Determine the (X, Y) coordinate at the center of the cell enclosing the given text.  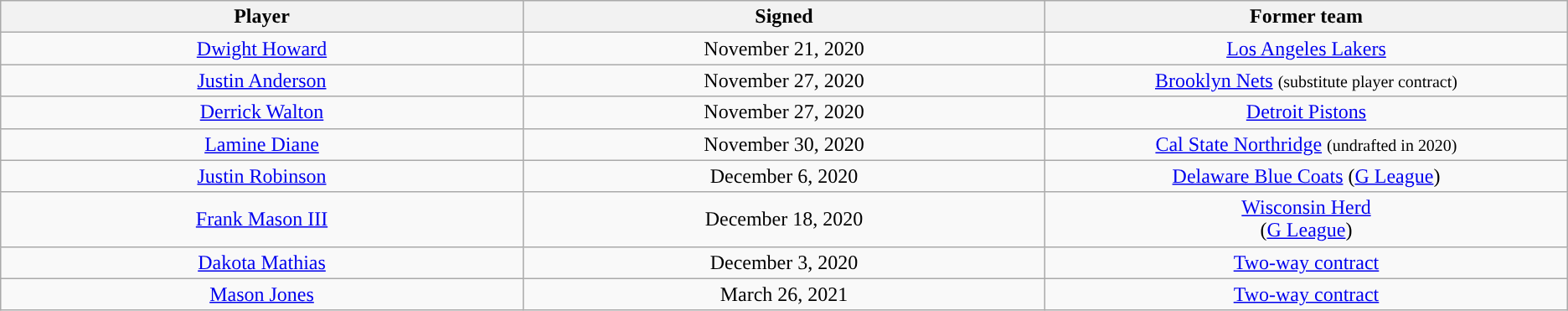
Player (261, 17)
December 18, 2020 (784, 220)
Cal State Northridge (undrafted in 2020) (1307, 144)
November 21, 2020 (784, 49)
Lamine Diane (261, 144)
Justin Anderson (261, 80)
Brooklyn Nets (substitute player contract) (1307, 80)
Delaware Blue Coats (G League) (1307, 176)
Mason Jones (261, 294)
March 26, 2021 (784, 294)
Former team (1307, 17)
December 3, 2020 (784, 262)
Frank Mason III (261, 220)
Wisconsin Herd(G League) (1307, 220)
Dwight Howard (261, 49)
Dakota Mathias (261, 262)
November 30, 2020 (784, 144)
Detroit Pistons (1307, 112)
December 6, 2020 (784, 176)
Derrick Walton (261, 112)
Signed (784, 17)
Los Angeles Lakers (1307, 49)
Justin Robinson (261, 176)
